Return (X, Y) of the center of cell containing provided text 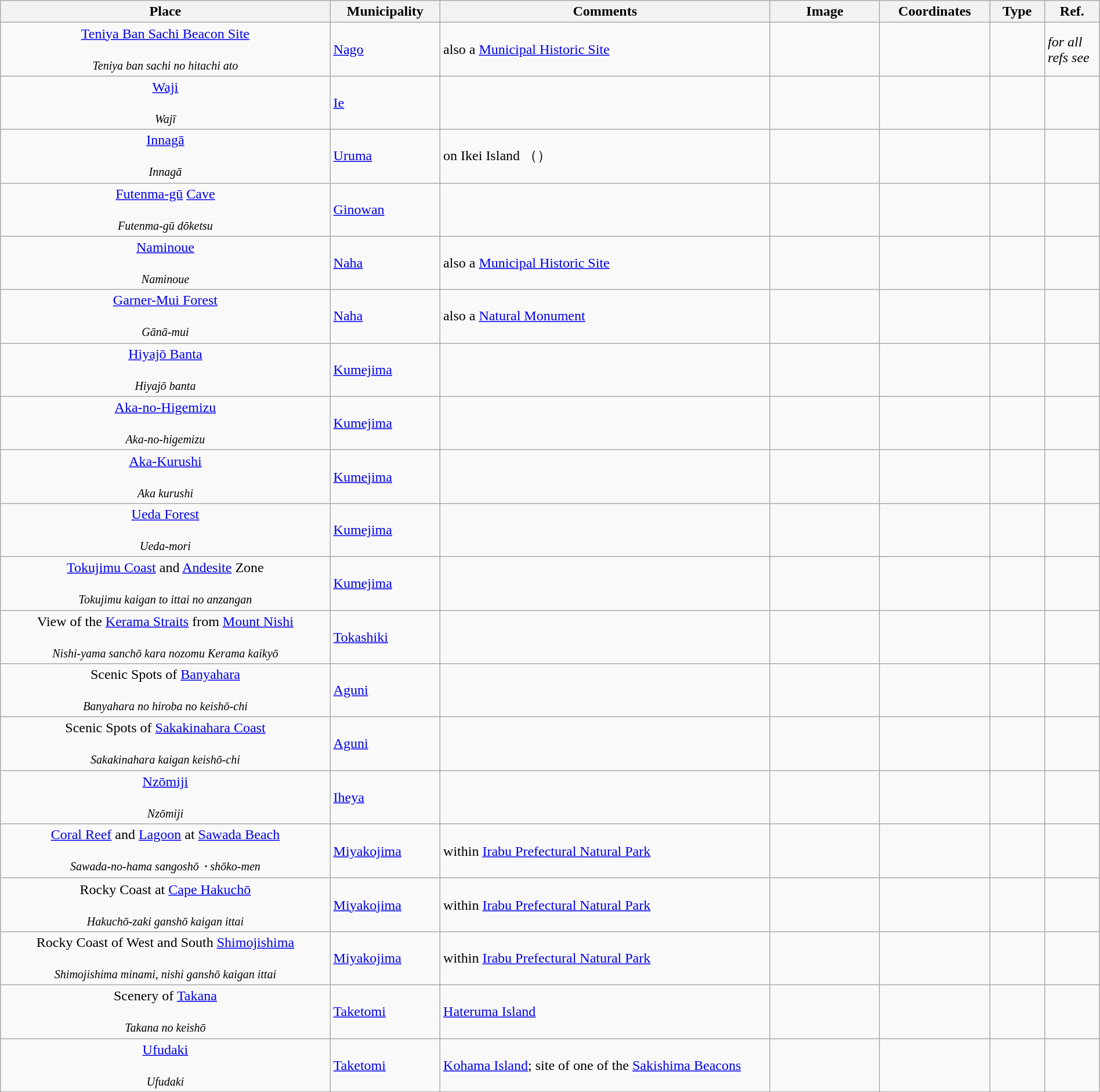
Iheya (385, 797)
Rocky Coast at Cape HakuchōHakuchō-zaki ganshō kaigan ittai (165, 905)
InnagāInnagā (165, 156)
Rocky Coast of West and South ShimojishimaShimojishima minami, nishi ganshō kaigan ittai (165, 958)
for all refs see (1072, 49)
UfudakiUfudaki (165, 1065)
Uruma (385, 156)
Type (1018, 12)
Ginowan (385, 209)
Comments (605, 12)
Coral Reef and Lagoon at Sawada BeachSawada-no-hama sangoshō・shōko-men (165, 851)
Scenic Spots of Sakakinahara CoastSakakinahara kaigan keishō-chi (165, 744)
Tokashiki (385, 637)
Scenic Spots of BanyaharaBanyahara no hiroba no keishō-chi (165, 690)
Garner-Mui ForestGānā-mui (165, 316)
NzōmijiNzōmiji (165, 797)
Municipality (385, 12)
Nago (385, 49)
Hiyajō BantaHiyajō banta (165, 370)
Hateruma Island (605, 1011)
Tokujimu Coast and Andesite ZoneTokujimu kaigan to ittai no anzangan (165, 583)
Image (825, 12)
on Ikei Island （） (605, 156)
View of the Kerama Straits from Mount NishiNishi-yama sanchō kara nozomu Kerama kaikyō (165, 637)
WajiWajī (165, 103)
Teniya Ban Sachi Beacon SiteTeniya ban sachi no hitachi ato (165, 49)
Ie (385, 103)
also a Natural Monument (605, 316)
Aka-no-HigemizuAka-no-higemizu (165, 423)
Kohama Island; site of one of the Sakishima Beacons (605, 1065)
Aka-KurushiAka kurushi (165, 476)
Ref. (1072, 12)
Scenery of TakanaTakana no keishō (165, 1011)
Coordinates (934, 12)
NaminoueNaminoue (165, 263)
Futenma-gū CaveFutenma-gū dōketsu (165, 209)
Place (165, 12)
Ueda ForestUeda-mori (165, 530)
